Scan for the cell matching the given text and deliver its [x, y] coordinate at center. 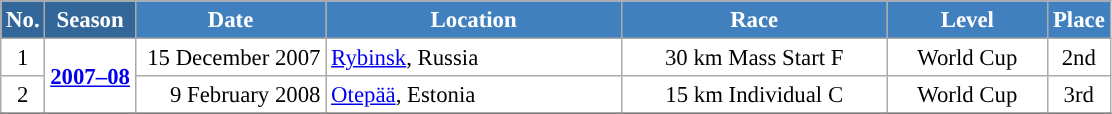
Level [968, 20]
Place [1079, 20]
Season [90, 20]
3rd [1079, 95]
No. [23, 20]
Rybinsk, Russia [474, 58]
Date [230, 20]
Location [474, 20]
15 December 2007 [230, 58]
30 km Mass Start F [754, 58]
Otepää, Estonia [474, 95]
2 [23, 95]
Race [754, 20]
1 [23, 58]
9 February 2008 [230, 95]
2007–08 [90, 76]
15 km Individual C [754, 95]
2nd [1079, 58]
